Output the (X, Y) coordinate of the center of the cell containing the given text.  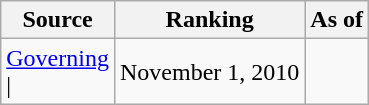
Governing| (58, 72)
As of (337, 20)
November 1, 2010 (209, 72)
Ranking (209, 20)
Source (58, 20)
